Search for the cell housing the specified text and yield its [X, Y] center coordinate. 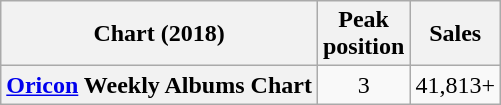
Sales [456, 34]
Chart (2018) [160, 34]
41,813+ [456, 85]
Oricon Weekly Albums Chart [160, 85]
Peak position [363, 34]
3 [363, 85]
